Return the [X, Y] coordinate for the center point of the cell that contains the specified text.  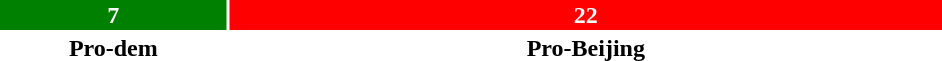
22 [586, 15]
7 [114, 15]
